For the text-containing cell, return its midpoint in (X, Y) coordinate format. 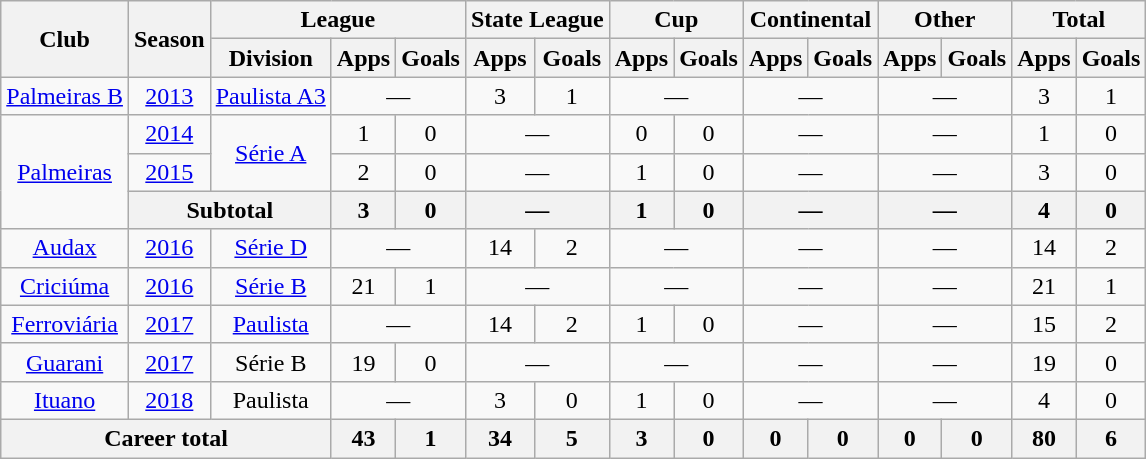
15 (1044, 324)
Subtotal (230, 210)
34 (500, 438)
6 (1111, 438)
5 (572, 438)
Paulista A3 (270, 96)
Audax (65, 248)
State League (537, 20)
2018 (169, 400)
2015 (169, 172)
80 (1044, 438)
Palmeiras (65, 172)
Série A (270, 153)
43 (363, 438)
Palmeiras B (65, 96)
Série D (270, 248)
Continental (810, 20)
Club (65, 39)
Total (1079, 20)
Ituano (65, 400)
2014 (169, 134)
Criciúma (65, 286)
Season (169, 39)
Division (270, 58)
Cup (676, 20)
Other (945, 20)
Career total (166, 438)
2013 (169, 96)
Guarani (65, 362)
League (338, 20)
Ferroviária (65, 324)
